Extract the [X, Y] coordinate from the center of the cell holding the provided text.  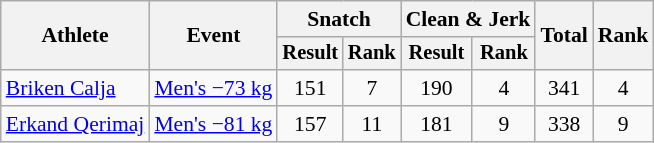
Men's −73 kg [213, 88]
Clean & Jerk [468, 19]
Total [564, 36]
181 [437, 124]
Athlete [76, 36]
Event [213, 36]
157 [310, 124]
11 [372, 124]
Briken Calja [76, 88]
7 [372, 88]
190 [437, 88]
Snatch [338, 19]
341 [564, 88]
338 [564, 124]
151 [310, 88]
Men's −81 kg [213, 124]
Erkand Qerimaj [76, 124]
